Extract the [X, Y] coordinate from the center of the cell holding the provided text.  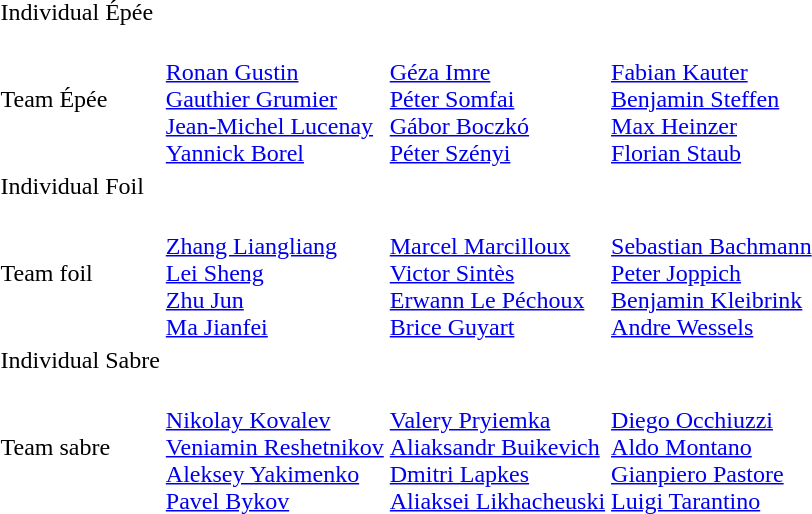
Marcel MarcillouxVictor SintèsErwann Le PéchouxBrice Guyart [497, 273]
Ronan GustinGauthier GrumierJean-Michel LucenayYannick Borel [274, 99]
Géza ImrePéter SomfaiGábor BoczkóPéter Szényi [497, 99]
Zhang LiangliangLei ShengZhu JunMa Jianfei [274, 273]
